From the cell containing the given text, extract its center point as (X, Y) coordinate. 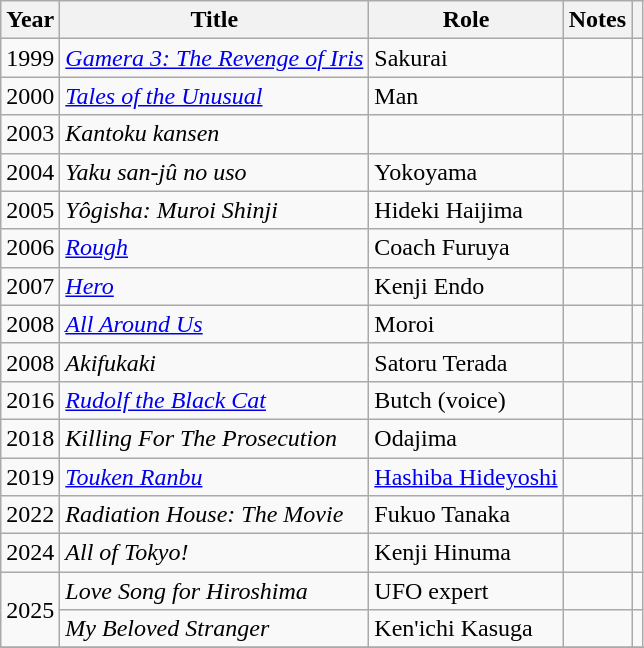
Notes (597, 20)
2005 (30, 210)
Hideki Haijima (466, 210)
Moroi (466, 324)
Odajima (466, 438)
Akifukaki (214, 362)
Year (30, 20)
Rudolf the Black Cat (214, 400)
2007 (30, 286)
2000 (30, 96)
Yôgisha: Muroi Shinji (214, 210)
Touken Ranbu (214, 477)
2003 (30, 134)
Kenji Hinuma (466, 553)
Kenji Endo (466, 286)
All Around Us (214, 324)
2019 (30, 477)
2022 (30, 515)
Yaku san-jû no uso (214, 172)
2006 (30, 248)
Fukuo Tanaka (466, 515)
2018 (30, 438)
Role (466, 20)
Killing For The Prosecution (214, 438)
Satoru Terada (466, 362)
Yokoyama (466, 172)
Title (214, 20)
Love Song for Hiroshima (214, 591)
Sakurai (466, 58)
2024 (30, 553)
1999 (30, 58)
Tales of the Unusual (214, 96)
Butch (voice) (466, 400)
Coach Furuya (466, 248)
My Beloved Stranger (214, 629)
2004 (30, 172)
2016 (30, 400)
Ken'ichi Kasuga (466, 629)
Man (466, 96)
UFO expert (466, 591)
All of Tokyo! (214, 553)
Hero (214, 286)
2025 (30, 610)
Gamera 3: The Revenge of Iris (214, 58)
Hashiba Hideyoshi (466, 477)
Rough (214, 248)
Kantoku kansen (214, 134)
Radiation House: The Movie (214, 515)
